Scan for the cell matching the given text and deliver its [X, Y] coordinate at center. 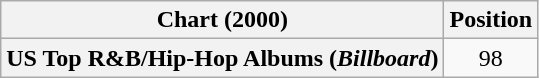
98 [491, 58]
Chart (2000) [222, 20]
US Top R&B/Hip-Hop Albums (Billboard) [222, 58]
Position [491, 20]
